Detect which cell encompasses the target text, then output its (X, Y) center coordinate. 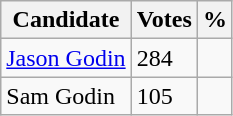
Jason Godin (66, 58)
Votes (164, 20)
Sam Godin (66, 96)
284 (164, 58)
105 (164, 96)
% (214, 20)
Candidate (66, 20)
